Output the (x, y) coordinate of the center of the cell containing the given text.  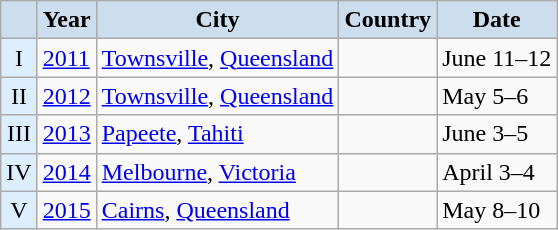
April 3–4 (497, 172)
V (19, 210)
Melbourne, Victoria (218, 172)
Cairns, Queensland (218, 210)
June 11–12 (497, 58)
II (19, 96)
May 8–10 (497, 210)
June 3–5 (497, 134)
May 5–6 (497, 96)
2015 (66, 210)
Year (66, 20)
2011 (66, 58)
City (218, 20)
2014 (66, 172)
2012 (66, 96)
III (19, 134)
Papeete, Tahiti (218, 134)
Date (497, 20)
I (19, 58)
IV (19, 172)
Country (388, 20)
2013 (66, 134)
